Determine the [x, y] coordinate at the center of the cell enclosing the given text.  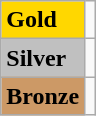
Silver [43, 58]
Gold [43, 20]
Bronze [43, 96]
